Provide the [X, Y] coordinate of the cell's center where the given text is located.  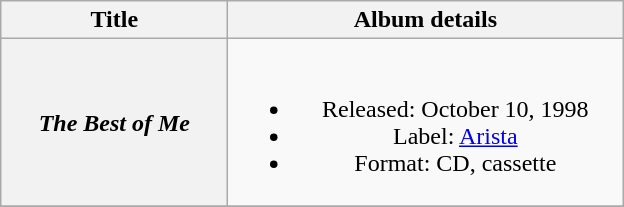
Title [114, 20]
Released: October 10, 1998Label: AristaFormat: CD, cassette [426, 122]
The Best of Me [114, 122]
Album details [426, 20]
